Find where the given text appears and provide that cell's center as (x, y) coordinate. 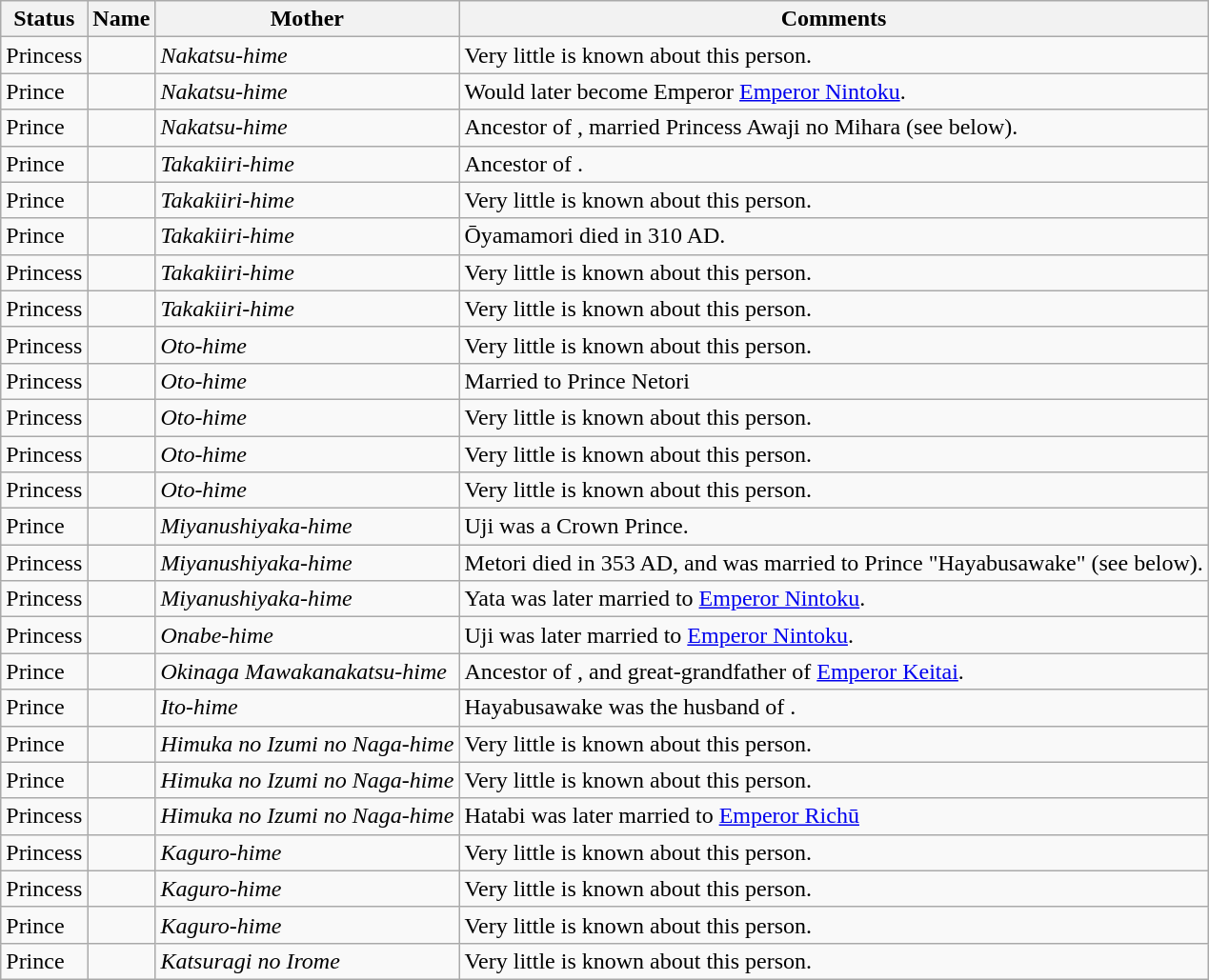
Uji was a Crown Prince. (834, 527)
Onabe-hime (307, 635)
Yata was later married to Emperor Nintoku. (834, 599)
Hayabusawake was the husband of . (834, 708)
Ancestor of , and great-grandfather of Emperor Keitai. (834, 671)
Ito-hime (307, 708)
Comments (834, 19)
Okinaga Mawakanakatsu-hime (307, 671)
Uji was later married to Emperor Nintoku. (834, 635)
Status (44, 19)
Would later become Emperor Emperor Nintoku. (834, 91)
Katsuragi no Irome (307, 961)
Metori died in 353 AD, and was married to Prince "Hayabusawake" (see below). (834, 563)
Ancestor of , married Princess Awaji no Mihara (see below). (834, 128)
Name (122, 19)
Hatabi was later married to Emperor Richū (834, 816)
Married to Prince Netori (834, 381)
Ancestor of . (834, 164)
Mother (307, 19)
Ōyamamori died in 310 AD. (834, 236)
